For the text-containing cell, return its midpoint in (X, Y) coordinate format. 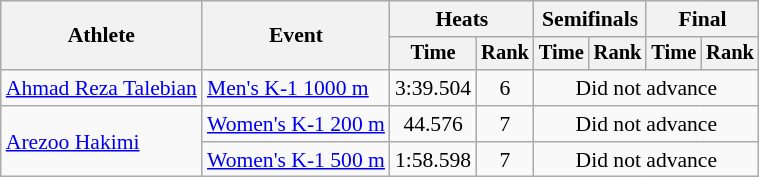
Women's K-1 200 m (296, 124)
Men's K-1 1000 m (296, 88)
Athlete (102, 36)
3:39.504 (433, 88)
Ahmad Reza Talebian (102, 88)
Event (296, 36)
7 (505, 124)
Arezoo Hakimi (102, 142)
6 (505, 88)
44.576 (433, 124)
Final (702, 19)
Heats (462, 19)
Semifinals (590, 19)
